Identify which cell holds the provided text, then report its [x, y] central coordinate. 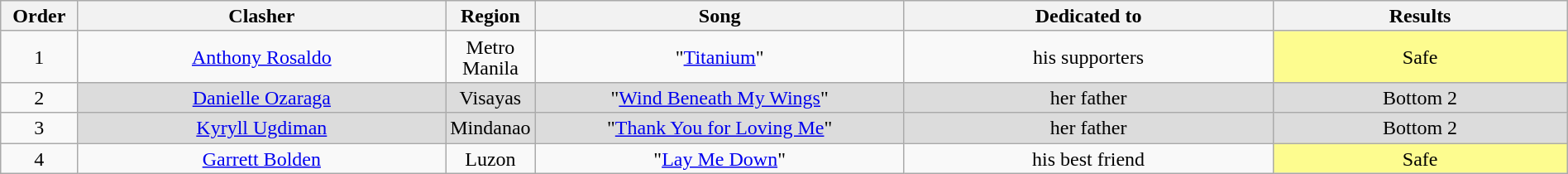
Danielle Ozaraga [261, 98]
Mindanao [490, 128]
"Wind Beneath My Wings" [719, 98]
4 [40, 157]
1 [40, 56]
his supporters [1088, 56]
Results [1420, 17]
Visayas [490, 98]
Clasher [261, 17]
Garrett Bolden [261, 157]
2 [40, 98]
Order [40, 17]
Kyryll Ugdiman [261, 128]
Metro Manila [490, 56]
"Titanium" [719, 56]
Anthony Rosaldo [261, 56]
Region [490, 17]
Dedicated to [1088, 17]
"Thank You for Loving Me" [719, 128]
Song [719, 17]
"Lay Me Down" [719, 157]
Luzon [490, 157]
3 [40, 128]
his best friend [1088, 157]
